Identify which cell holds the provided text, then report its [X, Y] central coordinate. 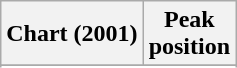
Peakposition [189, 34]
Chart (2001) [72, 34]
